Provide the (X, Y) coordinate of the cell's center where the given text is located.  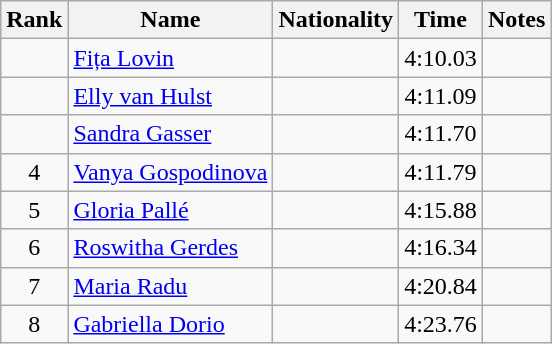
Vanya Gospodinova (170, 172)
Gabriella Dorio (170, 324)
Maria Radu (170, 286)
4:11.70 (441, 134)
4:15.88 (441, 210)
4:16.34 (441, 248)
4:11.09 (441, 96)
4:23.76 (441, 324)
4:20.84 (441, 286)
Gloria Pallé (170, 210)
Sandra Gasser (170, 134)
4 (34, 172)
Fița Lovin (170, 58)
8 (34, 324)
4:11.79 (441, 172)
Elly van Hulst (170, 96)
Notes (516, 20)
Nationality (336, 20)
6 (34, 248)
4:10.03 (441, 58)
Time (441, 20)
Name (170, 20)
5 (34, 210)
Rank (34, 20)
7 (34, 286)
Roswitha Gerdes (170, 248)
